Detect which cell encompasses the target text, then output its (x, y) center coordinate. 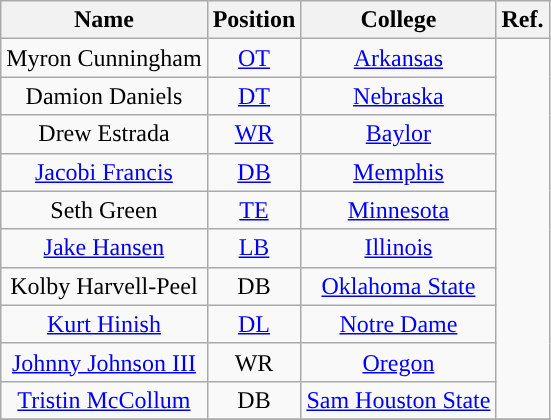
Johnny Johnson III (104, 362)
College (398, 20)
Kolby Harvell-Peel (104, 286)
Tristin McCollum (104, 400)
Notre Dame (398, 324)
Damion Daniels (104, 96)
Myron Cunningham (104, 58)
Name (104, 20)
Jake Hansen (104, 248)
Drew Estrada (104, 134)
Position (254, 20)
DT (254, 96)
TE (254, 210)
Nebraska (398, 96)
Sam Houston State (398, 400)
OT (254, 58)
Illinois (398, 248)
Memphis (398, 172)
Minnesota (398, 210)
Seth Green (104, 210)
Oklahoma State (398, 286)
Arkansas (398, 58)
Jacobi Francis (104, 172)
Kurt Hinish (104, 324)
Baylor (398, 134)
DL (254, 324)
LB (254, 248)
Ref. (522, 20)
Oregon (398, 362)
